Pinpoint the cell where the given text exists, returning its [x, y] midpoint coordinate. 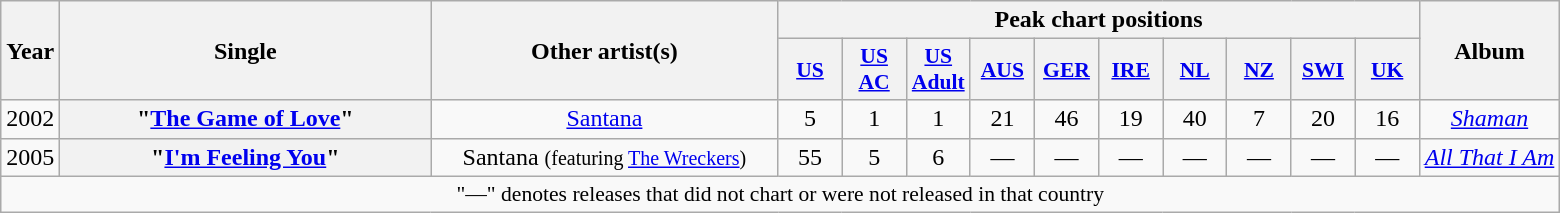
21 [1002, 119]
NL [1195, 70]
GER [1066, 70]
6 [938, 157]
SWI [1323, 70]
Other artist(s) [604, 50]
20 [1323, 119]
Single [246, 50]
40 [1195, 119]
"The Game of Love" [246, 119]
Santana (featuring The Wreckers) [604, 157]
55 [810, 157]
NZ [1259, 70]
16 [1387, 119]
UK [1387, 70]
Peak chart positions [1098, 20]
USAC [874, 70]
19 [1131, 119]
Shaman [1490, 119]
2005 [30, 157]
US [810, 70]
US Adult [938, 70]
7 [1259, 119]
All That I Am [1490, 157]
2002 [30, 119]
Album [1490, 50]
"—" denotes releases that did not chart or were not released in that country [780, 194]
Santana [604, 119]
Year [30, 50]
IRE [1131, 70]
AUS [1002, 70]
46 [1066, 119]
"I'm Feeling You" [246, 157]
